Return [X, Y] of the center of cell containing provided text 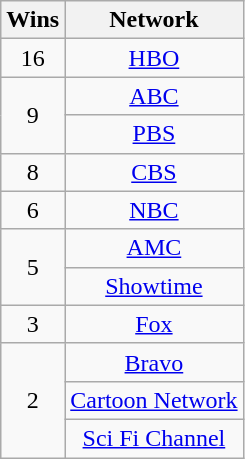
Cartoon Network [154, 400]
9 [33, 115]
Bravo [154, 362]
5 [33, 267]
16 [33, 58]
Sci Fi Channel [154, 438]
PBS [154, 134]
ABC [154, 96]
Wins [33, 20]
3 [33, 324]
Fox [154, 324]
AMC [154, 248]
Showtime [154, 286]
HBO [154, 58]
CBS [154, 172]
6 [33, 210]
Network [154, 20]
NBC [154, 210]
2 [33, 400]
8 [33, 172]
